For the text-containing cell, return its midpoint in [x, y] coordinate format. 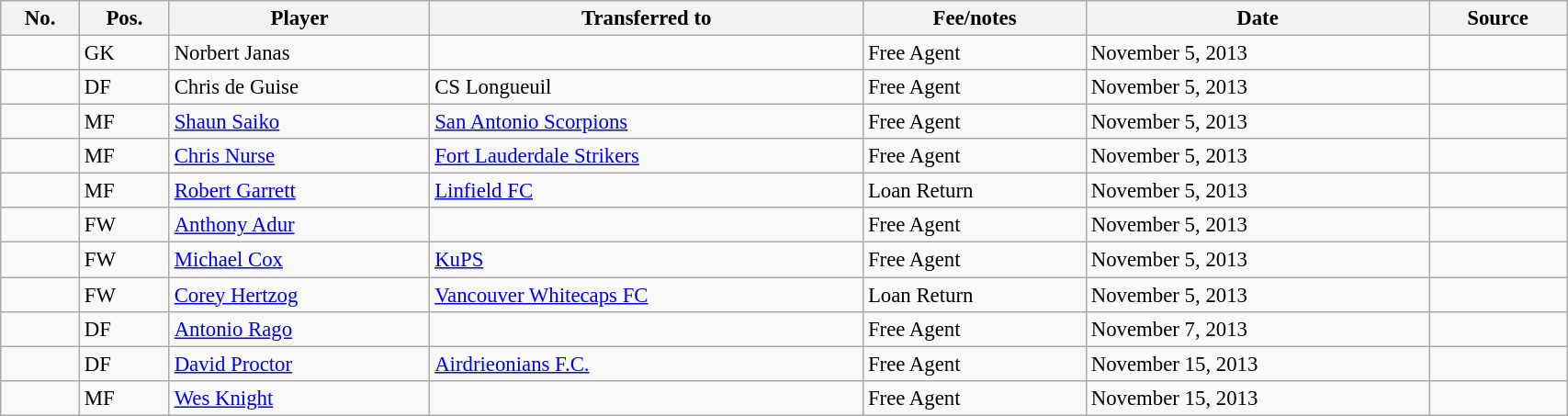
Corey Hertzog [299, 295]
Chris Nurse [299, 156]
November 7, 2013 [1257, 329]
Source [1498, 18]
Norbert Janas [299, 53]
David Proctor [299, 364]
Shaun Saiko [299, 122]
Transferred to [647, 18]
Wes Knight [299, 398]
Michael Cox [299, 260]
San Antonio Scorpions [647, 122]
CS Longueuil [647, 87]
Robert Garrett [299, 191]
KuPS [647, 260]
No. [40, 18]
Date [1257, 18]
GK [124, 53]
Fort Lauderdale Strikers [647, 156]
Linfield FC [647, 191]
Player [299, 18]
Pos. [124, 18]
Anthony Adur [299, 225]
Antonio Rago [299, 329]
Airdrieonians F.C. [647, 364]
Fee/notes [976, 18]
Chris de Guise [299, 87]
Vancouver Whitecaps FC [647, 295]
